Provide the [X, Y] coordinate of the cell's center where the given text is located.  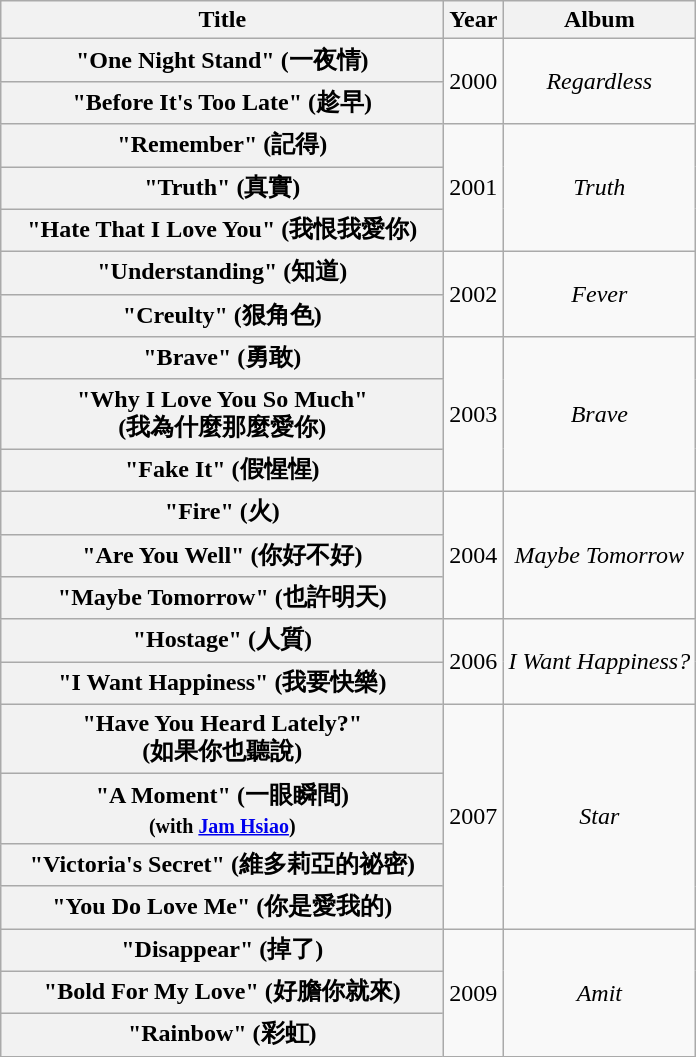
"Understanding" (知道) [222, 274]
Truth [600, 188]
Star [600, 816]
2009 [474, 992]
"Fake It" (假惺惺) [222, 470]
"Hostage" (人質) [222, 640]
"A Moment" (一眼瞬間)(with Jam Hsiao) [222, 809]
"Are You Well" (你好不好) [222, 556]
2001 [474, 188]
"Remember" (記得) [222, 146]
Title [222, 20]
2004 [474, 555]
Year [474, 20]
"Fire" (火) [222, 512]
"Bold For My Love" (好膽你就來) [222, 992]
"You Do Love Me" (你是愛我的) [222, 908]
"Maybe Tomorrow" (也許明天) [222, 598]
"Rainbow" (彩虹) [222, 1036]
Maybe Tomorrow [600, 555]
"Before It's Too Late" (趁早) [222, 102]
2003 [474, 414]
Brave [600, 414]
"Why I Love You So Much"(我為什麼那麼愛你) [222, 414]
2002 [474, 294]
"Brave" (勇敢) [222, 358]
Fever [600, 294]
"One Night Stand" (一夜情) [222, 60]
Amit [600, 992]
Album [600, 20]
"Hate That I Love You" (我恨我愛你) [222, 230]
"Victoria's Secret" (維多莉亞的祕密) [222, 864]
"Have You Heard Lately?"(如果你也聽說) [222, 739]
Regardless [600, 82]
"I Want Happiness" (我要快樂) [222, 684]
I Want Happiness? [600, 662]
2000 [474, 82]
"Creulty" (狠角色) [222, 316]
"Disappear" (掉了) [222, 950]
"Truth" (真實) [222, 188]
2006 [474, 662]
2007 [474, 816]
